Pinpoint the cell where the given text exists, returning its (x, y) midpoint coordinate. 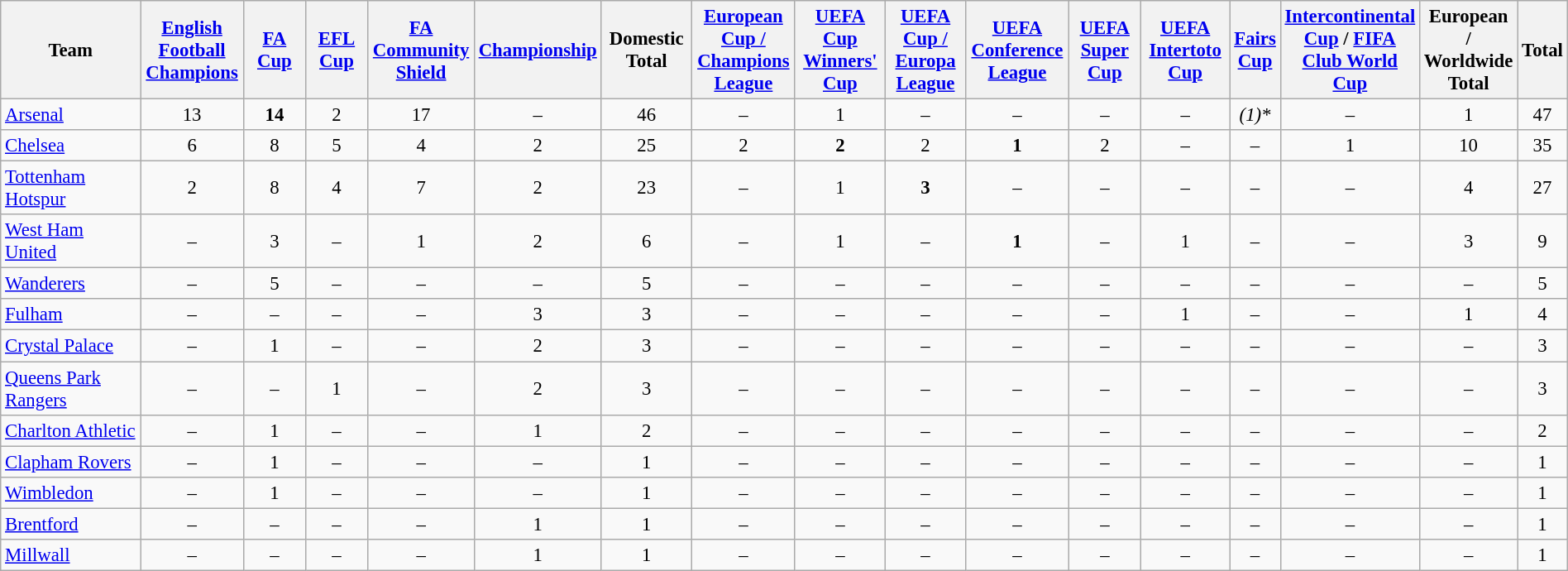
UEFA Intertoto Cup (1185, 50)
Chelsea (71, 146)
17 (422, 114)
European / Worldwide Total (1469, 50)
Wanderers (71, 284)
Wimbledon (71, 492)
FA Cup (275, 50)
23 (647, 189)
UEFA Cup Winners' Cup (840, 50)
EFL Cup (337, 50)
FairsCup (1255, 50)
35 (1543, 146)
Millwall (71, 554)
Brentford (71, 524)
Championship (538, 50)
UEFA Super Cup (1105, 50)
Team (71, 50)
Clapham Rovers (71, 462)
UEFA Cup / Europa League (925, 50)
Fulham (71, 314)
9 (1543, 242)
UEFA Conference League (1017, 50)
Domestic Total (647, 50)
13 (192, 114)
27 (1543, 189)
7 (422, 189)
Charlton Athletic (71, 430)
Intercontinental Cup / FIFA Club World Cup (1350, 50)
Arsenal (71, 114)
Queens Park Rangers (71, 387)
English Football Champions (192, 50)
Total (1543, 50)
FA Community Shield (422, 50)
14 (275, 114)
10 (1469, 146)
47 (1543, 114)
(1)* (1255, 114)
West Ham United (71, 242)
European Cup / Champions League (743, 50)
Tottenham Hotspur (71, 189)
25 (647, 146)
Crystal Palace (71, 346)
46 (647, 114)
